Scan for the cell matching the given text and deliver its [x, y] coordinate at center. 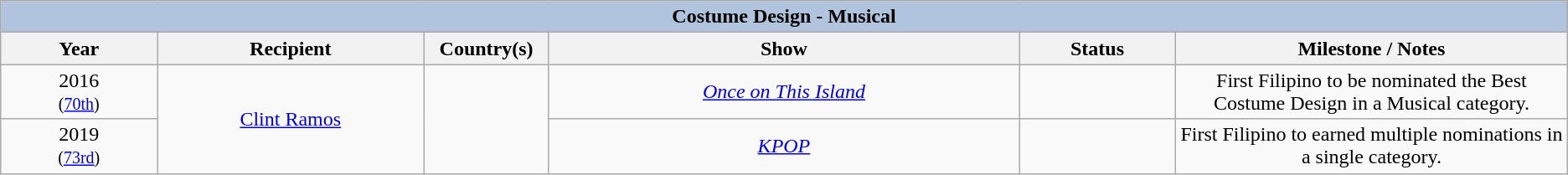
Status [1097, 49]
Recipient [291, 49]
Once on This Island [784, 92]
Year [79, 49]
First Filipino to be nominated the Best Costume Design in a Musical category. [1372, 92]
Milestone / Notes [1372, 49]
2019(73rd) [79, 146]
2016(70th) [79, 92]
Show [784, 49]
Country(s) [487, 49]
Clint Ramos [291, 119]
First Filipino to earned multiple nominations in a single category. [1372, 146]
KPOP [784, 146]
Costume Design - Musical [784, 17]
